For the text-containing cell, return its midpoint in [x, y] coordinate format. 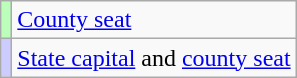
County seat [154, 20]
State capital and county seat [154, 58]
